Determine the (X, Y) coordinate at the center of the cell enclosing the given text.  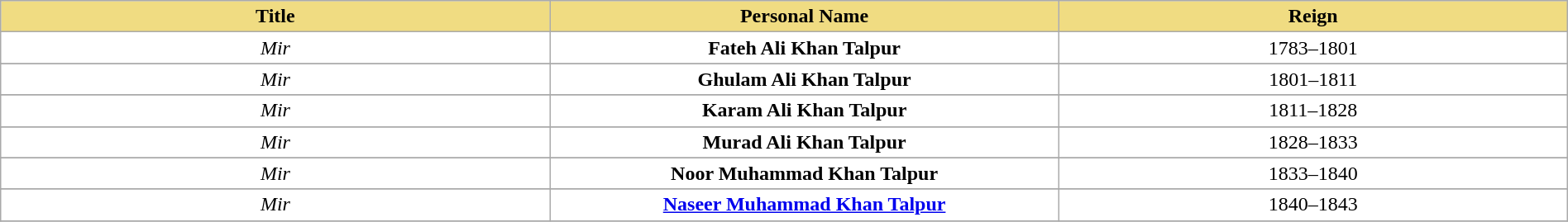
Title (275, 17)
1801–1811 (1313, 79)
1840–1843 (1313, 205)
1811–1828 (1313, 111)
1828–1833 (1313, 142)
Naseer Muhammad Khan Talpur (804, 205)
Reign (1313, 17)
Personal Name (804, 17)
1833–1840 (1313, 173)
Fateh Ali Khan Talpur (804, 48)
Karam Ali Khan Talpur (804, 111)
Ghulam Ali Khan Talpur (804, 79)
Murad Ali Khan Talpur (804, 142)
Noor Muhammad Khan Talpur (804, 173)
1783–1801 (1313, 48)
